Provide the [x, y] coordinate of the cell's center where the given text is located.  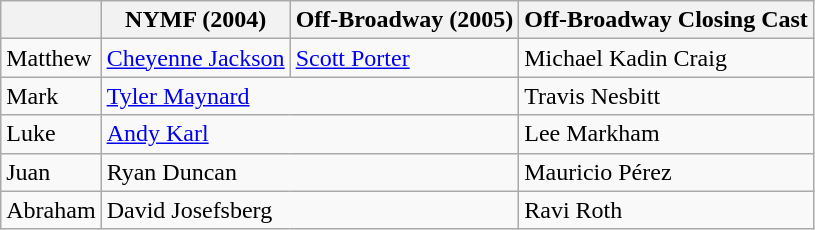
Off-Broadway (2005) [404, 20]
NYMF (2004) [196, 20]
Juan [51, 172]
Ryan Duncan [310, 172]
Tyler Maynard [310, 96]
Scott Porter [404, 58]
Off-Broadway Closing Cast [666, 20]
Michael Kadin Craig [666, 58]
Travis Nesbitt [666, 96]
Luke [51, 134]
Andy Karl [310, 134]
Abraham [51, 210]
Mauricio Pérez [666, 172]
Ravi Roth [666, 210]
Mark [51, 96]
David Josefsberg [310, 210]
Matthew [51, 58]
Lee Markham [666, 134]
Cheyenne Jackson [196, 58]
